Provide the (X, Y) coordinate of the cell's center where the given text is located.  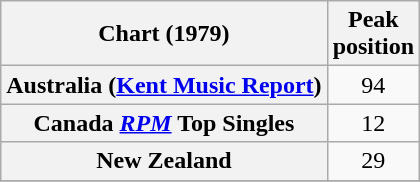
Australia (Kent Music Report) (164, 85)
New Zealand (164, 161)
Peak position (373, 34)
29 (373, 161)
Canada RPM Top Singles (164, 123)
Chart (1979) (164, 34)
12 (373, 123)
94 (373, 85)
